Scan for the cell matching the given text and deliver its [x, y] coordinate at center. 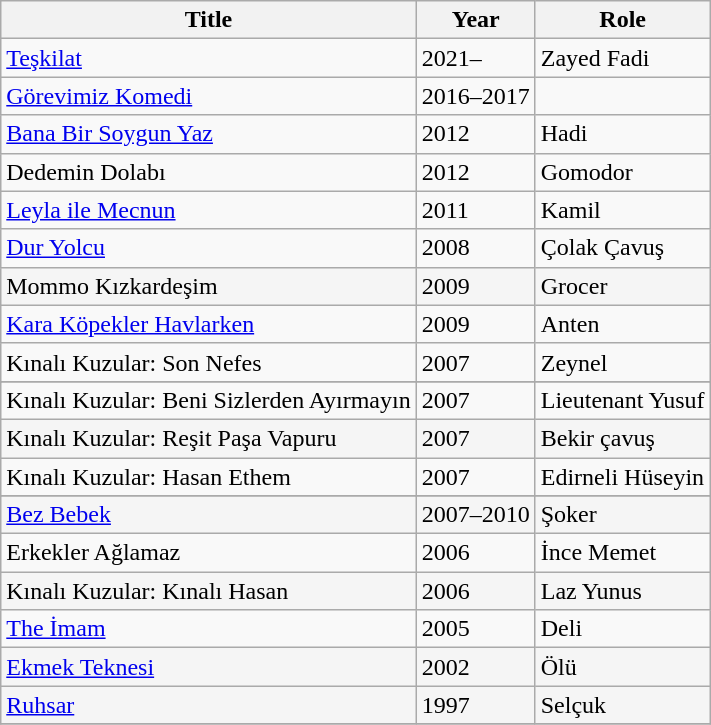
Year [476, 20]
Zeynel [622, 362]
Kınalı Kuzular: Hasan Ethem [208, 477]
Anten [622, 324]
Ruhsar [208, 705]
Leyla ile Mecnun [208, 210]
Role [622, 20]
Kınalı Kuzular: Son Nefes [208, 362]
Bana Bir Soygun Yaz [208, 134]
Kınalı Kuzular: Beni Sizlerden Ayırmayın [208, 400]
Ekmek Teknesi [208, 667]
2011 [476, 210]
2005 [476, 629]
2008 [476, 248]
Erkekler Ağlamaz [208, 553]
Çolak Çavuş [622, 248]
Kınalı Kuzular: Kınalı Hasan [208, 591]
Bez Bebek [208, 515]
Dur Yolcu [208, 248]
Mommo Kızkardeşim [208, 286]
Deli [622, 629]
Title [208, 20]
Hadi [622, 134]
Dedemin Dolabı [208, 172]
Bekir çavuş [622, 438]
Kınalı Kuzular: Reşit Paşa Vapuru [208, 438]
The İmam [208, 629]
2016–2017 [476, 96]
Ölü [622, 667]
Grocer [622, 286]
İnce Memet [622, 553]
Görevimiz Komedi [208, 96]
Gomodor [622, 172]
2002 [476, 667]
Zayed Fadi [622, 58]
Laz Yunus [622, 591]
Lieutenant Yusuf [622, 400]
1997 [476, 705]
Teşkilat [208, 58]
2007–2010 [476, 515]
2021– [476, 58]
Kamil [622, 210]
Şoker [622, 515]
Edirneli Hüseyin [622, 477]
Selçuk [622, 705]
Kara Köpekler Havlarken [208, 324]
